Find where the given text appears and provide that cell's center as (x, y) coordinate. 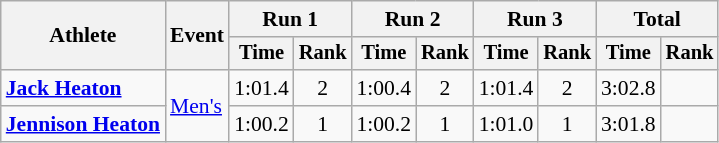
Run 3 (535, 19)
Jack Heaton (83, 88)
Run 2 (412, 19)
Men's (197, 106)
3:01.8 (628, 124)
Athlete (83, 36)
Run 1 (290, 19)
Jennison Heaton (83, 124)
1:01.0 (506, 124)
1:00.4 (384, 88)
3:02.8 (628, 88)
Event (197, 36)
Total (657, 19)
